Extract the [x, y] coordinate from the center of the cell holding the provided text.  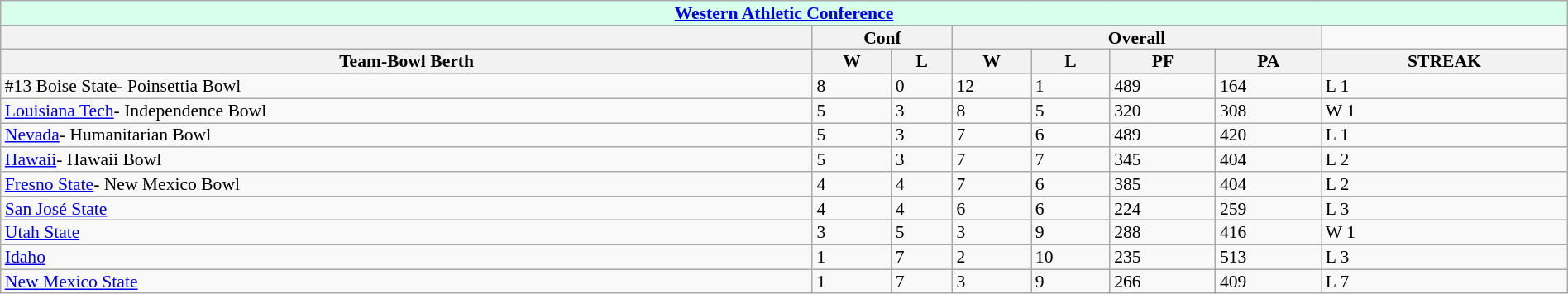
409 [1269, 282]
Team-Bowl Berth [407, 62]
Conf [882, 38]
345 [1163, 159]
Fresno State- New Mexico Bowl [407, 184]
Idaho [407, 258]
Hawaii- Hawaii Bowl [407, 159]
259 [1269, 209]
320 [1163, 111]
164 [1269, 87]
224 [1163, 209]
PF [1163, 62]
235 [1163, 258]
10 [1070, 258]
288 [1163, 233]
308 [1269, 111]
0 [922, 87]
420 [1269, 135]
L 7 [1445, 282]
PA [1269, 62]
2 [991, 258]
#13 Boise State- Poinsettia Bowl [407, 87]
Overall [1136, 38]
385 [1163, 184]
Utah State [407, 233]
266 [1163, 282]
513 [1269, 258]
New Mexico State [407, 282]
Louisiana Tech- Independence Bowl [407, 111]
Nevada- Humanitarian Bowl [407, 135]
416 [1269, 233]
Western Athletic Conference [784, 13]
STREAK [1445, 62]
12 [991, 87]
San José State [407, 209]
